Pinpoint the cell where the given text exists, returning its (x, y) midpoint coordinate. 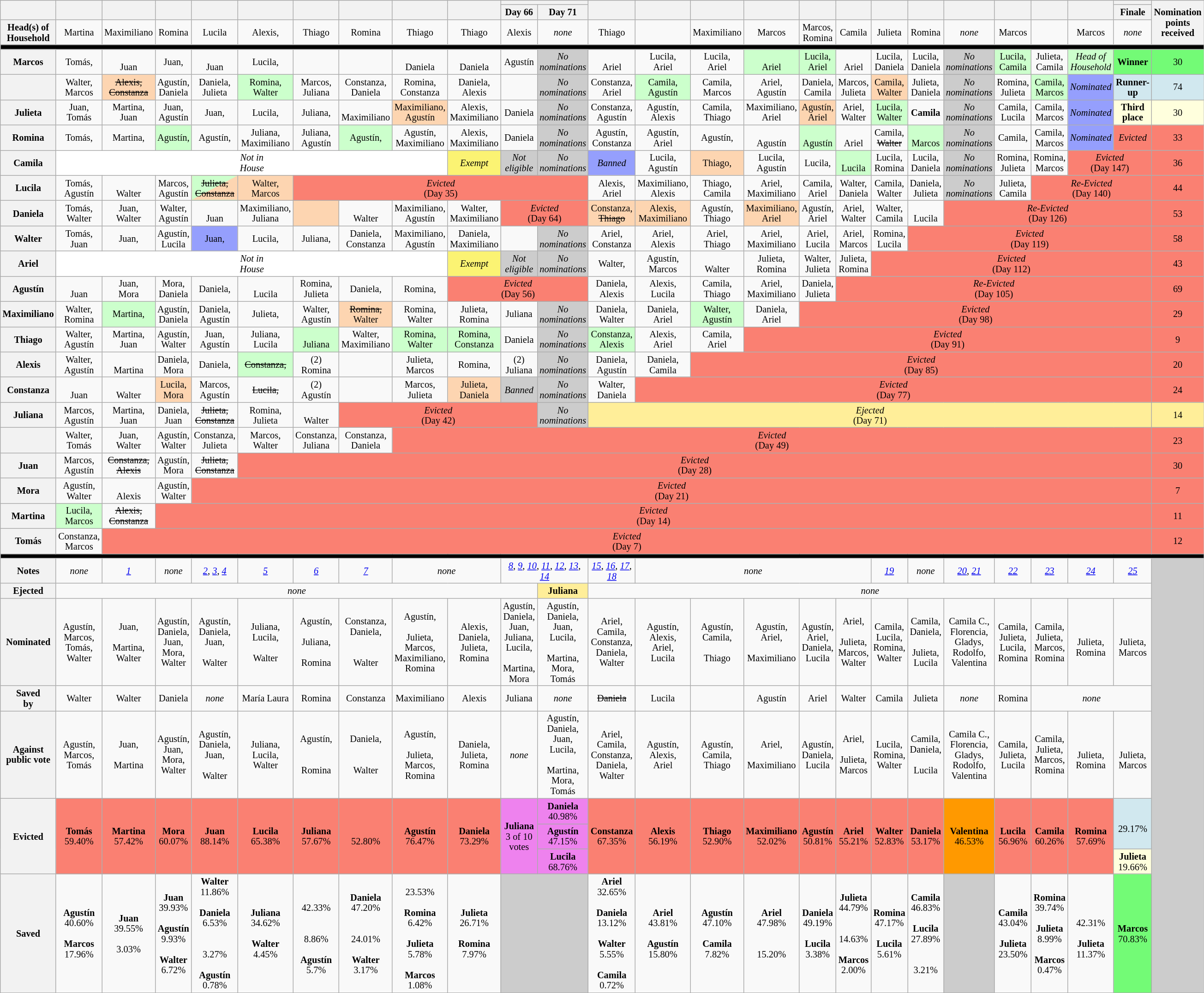
No nominations (563, 415)
Lucila,Walter (889, 113)
Runner-up (1132, 87)
Juan88.14% (215, 836)
Evicted(Day 77) (893, 389)
69 (1178, 289)
Agustín,Juliana,Romina (316, 642)
(2) Romina (316, 365)
Agustín40.60%Marcos17.96% (79, 933)
8, 9, 10, 11, 12, 13, 14 (545, 570)
2, 3, 4 (215, 570)
Camila,Julieta,Lucila (1012, 754)
Thiago, (717, 162)
Alexis56.19% (663, 836)
Agustín,Julieta,Marcos,Maximiliano,Romina (420, 642)
Constanza,Agustín (612, 113)
Ejected (29, 591)
Ariel,Marcos (853, 238)
Constanza,Julieta (215, 440)
Daniela,Maximiliano (474, 238)
Ariel47.98%15.20% (772, 933)
Camila60.26% (1049, 836)
15, 16, 17, 18 (612, 570)
20, 21 (969, 570)
Constanza,Juliana (316, 440)
Lucila,Mora (174, 389)
Marcos,Juliana (316, 87)
Valentina46.53% (969, 836)
Agustín,Daniela,Juan,Juliana,Lucila,Martina,Mora (519, 642)
Daniela,Julieta,Romina (474, 754)
Constanza,Marcos (79, 541)
Evicted(Day 42) (438, 415)
Agustín,Romina (316, 754)
Re-Evicted(Day 126) (1048, 213)
19 (889, 570)
Juan,Mora (128, 289)
Camila,Julieta,Lucila,Romina (1012, 642)
42.31%Julieta11.37% (1091, 933)
Juan,Martina (128, 754)
Third place (1132, 113)
Daniela53.17% (926, 836)
Ariel,Thiago (717, 238)
Walter,Romina (79, 314)
14 (1178, 415)
43 (1178, 264)
29 (1178, 314)
Juan39.93%Agustín9.93%Walter6.72% (174, 933)
Marcos,Romina (818, 32)
Re-Evicted(Day 140) (1092, 188)
Constanza,Ariel (612, 87)
Daniela73.29% (474, 836)
Ariel,Agustín (772, 87)
Romina57.69% (1091, 836)
Tomás59.40% (79, 836)
Day 66 (519, 12)
36 (1178, 162)
Nomination points received (1178, 22)
Juan,Martina,Walter (128, 642)
Walter,Camila (889, 213)
Agustín47.10%Camila7.82% (717, 933)
Alexis,Daniela,Julieta,Romina (474, 642)
Mora,Daniela (174, 289)
Juliana,Maximiliano (265, 138)
Romina,Marcos (1049, 162)
Agustín,Julieta,Marcos,Romina (420, 754)
Romina,Lucila (889, 238)
Evicted(Day 85) (921, 365)
Agustín50.81% (818, 836)
29.17% (1132, 823)
Evicted(Day 14) (653, 516)
Evicted(Day 64) (545, 213)
Agustín,Ariel,Maximiliano (772, 642)
Mora60.07% (174, 836)
Ariel,Lucila (818, 238)
Evicted(Day 56) (518, 289)
Agustín,Mora (174, 465)
Alexis, (265, 32)
(2) Agustín (316, 389)
Constanza67.35% (612, 836)
58 (1178, 238)
Constanza, (265, 365)
Juan39.55%3.03% (128, 933)
Ejected(Day 71) (870, 415)
Walter, (612, 264)
33 (1178, 138)
Maximiliano,Alexis (663, 188)
Romina47.17%Lucila5.61% (889, 933)
Agustín,Daniela,Lucila (818, 754)
52.80% (365, 836)
Lucila,Romina,Walter (889, 754)
Daniela47.20%24.01%Walter3.17% (365, 933)
Lucila56.96% (1012, 836)
42.33%8.86%Agustín5.7% (316, 933)
Marcos,Walter (265, 440)
12 (1178, 541)
Mora (29, 491)
Martina57.42% (128, 836)
Againstpublic vote (29, 754)
Camila, (1012, 138)
Ariel,Julieta,Marcos,Walter (853, 642)
Evicted(Day 35) (441, 188)
Tomás,Walter (79, 213)
Savedby (29, 699)
Constanza,Daniela,Walter (365, 642)
Agustín,Constanza (612, 138)
Walter52.83% (889, 836)
Walter,Tomás (79, 440)
Agustín76.47% (420, 836)
Daniela40.98% (563, 811)
Agustín,Alexis,Ariel,Lucila (663, 642)
Evicted(Day 21) (671, 491)
Agustín47.15% (563, 836)
11 (1178, 516)
Julieta, Constanza (215, 188)
Saved (29, 933)
Lucila65.38% (265, 836)
Maximiliano,Juliana (265, 213)
Romina39.74%Julieta8.99%Marcos0.47% (1049, 933)
Ariel32.65%Daniela13.12%Walter5.55%Camila0.72% (612, 933)
Evicted(Day 147) (1110, 162)
Notes (29, 570)
Ariel,Alexis (663, 238)
Marcos70.83% (1132, 933)
Alexis,Lucila (663, 289)
Ariel,Julieta,Marcos (853, 754)
Lucila,Marcos (79, 516)
Julieta, (265, 314)
Lucila,Camila (1012, 62)
Agustín,Marcos,Tomás,Walter (79, 642)
44 (1178, 188)
Head(s) of Household (29, 32)
Winner (1132, 62)
25 (1132, 570)
Tomás (29, 541)
Constanza,Thiago (612, 213)
Walter,Julieta (818, 264)
Daniela,Juan (174, 415)
Agustín,Alexis,Ariel (663, 754)
Head ofHousehold (1091, 62)
Evicted(Day 49) (772, 440)
Daniela49.19%Lucila3.38% (818, 933)
Daniela,Mora (174, 365)
Tomás,Juan (79, 238)
74 (1178, 87)
Re-Evicted(Day 105) (994, 289)
Thiago52.90% (717, 836)
Juliana3 of 10votes (519, 836)
1 (128, 570)
Camila43.04%Julieta23.50% (1012, 933)
Agustín,Marcos (663, 264)
Agustín,Juan,Mora,Walter (174, 754)
Camila,Daniela,Lucila (926, 754)
Evicted(Day 112) (1011, 264)
Julieta26.71%Romina7.97% (474, 933)
Julieta19.66% (1132, 861)
Evicted(Day 28) (695, 465)
53 (1178, 213)
Camila,Daniela,Julieta,Lucila (926, 642)
Agustín,Daniela,Juan,Mora,Walter (174, 642)
Agustín,Ariel,Daniela,Lucila (818, 642)
Evicted(Day 7) (627, 541)
Evicted(Day 119) (1030, 238)
Evicted(Day 98) (976, 314)
Juliana34.62%Walter4.45% (265, 933)
(2) Juliana (519, 365)
Agustín,Thiago (717, 213)
María Laura (265, 699)
Agustín,Marcos,Tomás (79, 754)
Agustín,Maximiliano (420, 138)
Ariel43.81%Agustín15.80% (663, 933)
Evicted(Day 91) (947, 340)
Day 71 (563, 12)
Agustín,Lucila (174, 238)
23.53%Romina6.42%Julieta5.78%Marcos1.08% (420, 933)
Juliana57.67% (316, 836)
Finale (1132, 12)
Camila,Lucila,Romina,Walter (889, 642)
Ariel,Constanza (612, 238)
Ariel55.21% (853, 836)
Tomás,Agustín (79, 188)
6 (316, 570)
Lucila,Romina (889, 162)
Juan,Tomás (79, 113)
Maximiliano52.02% (772, 836)
Walter11.86%Daniela6.53%3.27%Agustín0.78% (215, 933)
Camila,Lucila (1012, 113)
22 (1012, 570)
Lucila68.76% (563, 861)
5 (265, 570)
Juliana,Agustín (316, 138)
Daniela,Constanza (365, 238)
Thiago,Camila (717, 188)
Camila,Agustín (663, 87)
Juliana,Lucila (265, 340)
9 (1178, 340)
20 (1178, 365)
Julieta44.79%14.63%Marcos2.00% (853, 933)
Agustín,Alexis (663, 113)
Camila46.83%Lucila27.89%3.21% (926, 933)
